Identify which cell holds the provided text, then report its [X, Y] central coordinate. 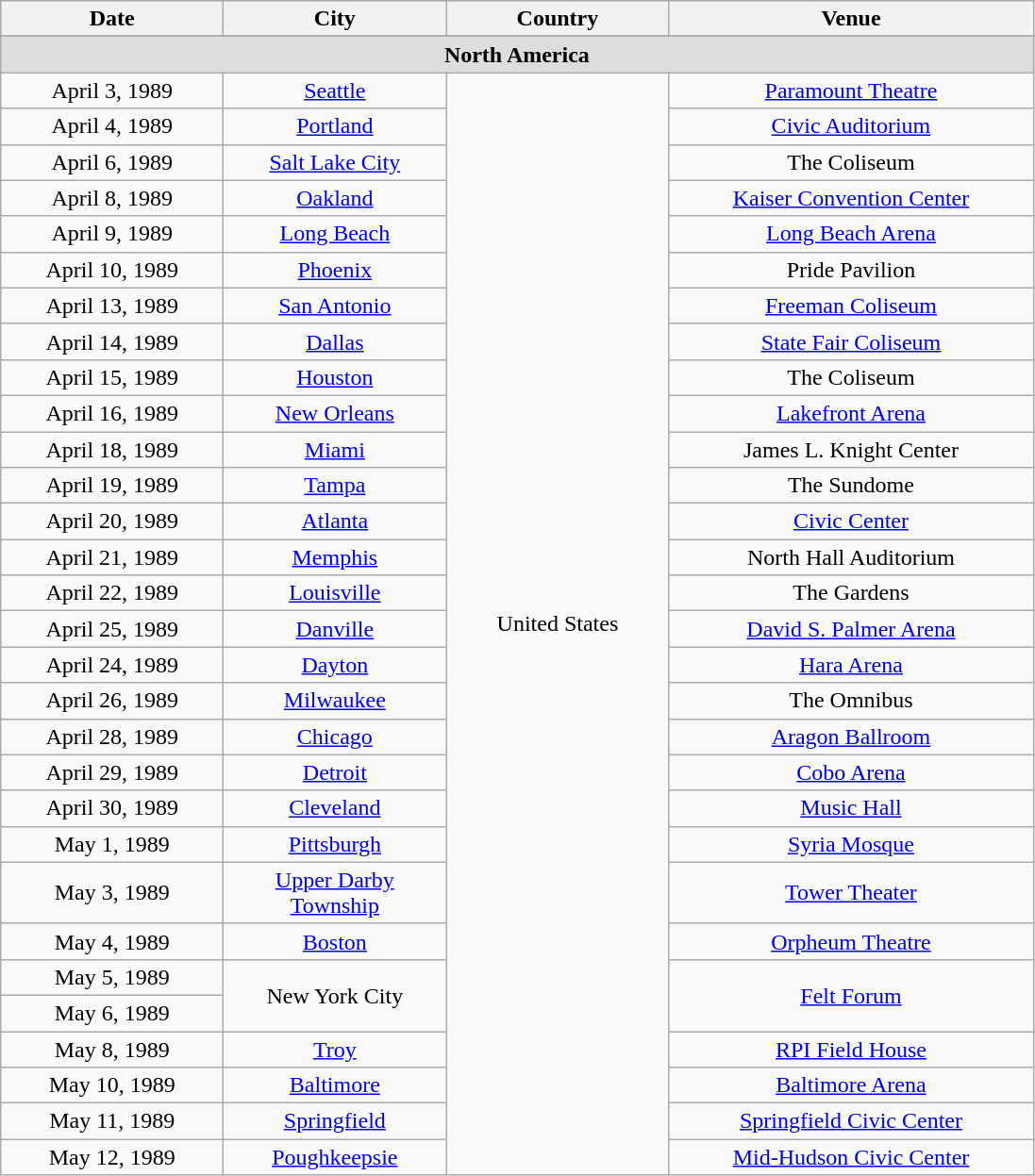
April 30, 1989 [112, 808]
Felt Forum [851, 995]
April 4, 1989 [112, 126]
April 3, 1989 [112, 91]
April 14, 1989 [112, 341]
James L. Knight Center [851, 450]
April 29, 1989 [112, 772]
May 10, 1989 [112, 1085]
April 9, 1989 [112, 234]
April 20, 1989 [112, 522]
April 28, 1989 [112, 737]
Long Beach Arena [851, 234]
May 8, 1989 [112, 1050]
Freeman Coliseum [851, 306]
San Antonio [335, 306]
Country [558, 19]
Syria Mosque [851, 844]
April 26, 1989 [112, 701]
Seattle [335, 91]
May 1, 1989 [112, 844]
Cleveland [335, 808]
United States [558, 624]
May 3, 1989 [112, 892]
Dallas [335, 341]
Orpheum Theatre [851, 941]
Mid-Hudson Civic Center [851, 1157]
May 5, 1989 [112, 977]
Lakefront Arena [851, 413]
Louisville [335, 593]
Tampa [335, 486]
North America [517, 55]
Houston [335, 377]
Long Beach [335, 234]
David S. Palmer Arena [851, 629]
Troy [335, 1050]
Civic Center [851, 522]
May 4, 1989 [112, 941]
Portland [335, 126]
Tower Theater [851, 892]
Venue [851, 19]
April 13, 1989 [112, 306]
April 21, 1989 [112, 557]
Atlanta [335, 522]
Dayton [335, 665]
Memphis [335, 557]
RPI Field House [851, 1050]
Music Hall [851, 808]
Detroit [335, 772]
Chicago [335, 737]
April 24, 1989 [112, 665]
Baltimore Arena [851, 1085]
Date [112, 19]
Boston [335, 941]
State Fair Coliseum [851, 341]
May 6, 1989 [112, 1013]
Civic Auditorium [851, 126]
April 10, 1989 [112, 270]
April 18, 1989 [112, 450]
Miami [335, 450]
Aragon Ballroom [851, 737]
The Omnibus [851, 701]
May 11, 1989 [112, 1121]
Pride Pavilion [851, 270]
April 16, 1989 [112, 413]
April 6, 1989 [112, 162]
Milwaukee [335, 701]
New York City [335, 995]
Paramount Theatre [851, 91]
Hara Arena [851, 665]
Poughkeepsie [335, 1157]
Kaiser Convention Center [851, 198]
The Sundome [851, 486]
Salt Lake City [335, 162]
North Hall Auditorium [851, 557]
April 8, 1989 [112, 198]
Cobo Arena [851, 772]
Pittsburgh [335, 844]
The Gardens [851, 593]
Springfield [335, 1121]
April 15, 1989 [112, 377]
City [335, 19]
Upper Darby Township [335, 892]
Springfield Civic Center [851, 1121]
May 12, 1989 [112, 1157]
Oakland [335, 198]
April 22, 1989 [112, 593]
Baltimore [335, 1085]
New Orleans [335, 413]
Danville [335, 629]
April 19, 1989 [112, 486]
April 25, 1989 [112, 629]
Phoenix [335, 270]
